From the cell containing the given text, extract its center point as [X, Y] coordinate. 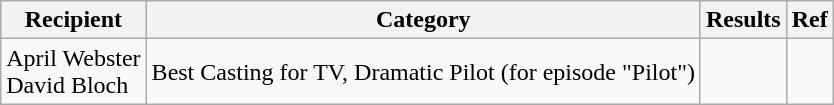
Results [743, 20]
Category [423, 20]
Ref [810, 20]
Recipient [74, 20]
Best Casting for TV, Dramatic Pilot (for episode "Pilot") [423, 72]
April WebsterDavid Bloch [74, 72]
